For the text-containing cell, return its midpoint in [x, y] coordinate format. 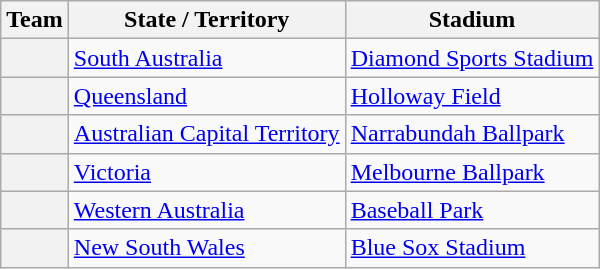
State / Territory [206, 20]
Holloway Field [472, 96]
Diamond Sports Stadium [472, 58]
South Australia [206, 58]
Baseball Park [472, 210]
Narrabundah Ballpark [472, 134]
Blue Sox Stadium [472, 248]
Melbourne Ballpark [472, 172]
Australian Capital Territory [206, 134]
Queensland [206, 96]
Western Australia [206, 210]
Victoria [206, 172]
New South Wales [206, 248]
Team [35, 20]
Stadium [472, 20]
